Provide the (X, Y) coordinate of the cell's center where the given text is located.  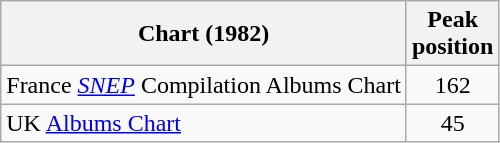
UK Albums Chart (204, 123)
Peakposition (452, 34)
162 (452, 85)
Chart (1982) (204, 34)
45 (452, 123)
France SNEP Compilation Albums Chart (204, 85)
